Scan for the cell matching the given text and deliver its [x, y] coordinate at center. 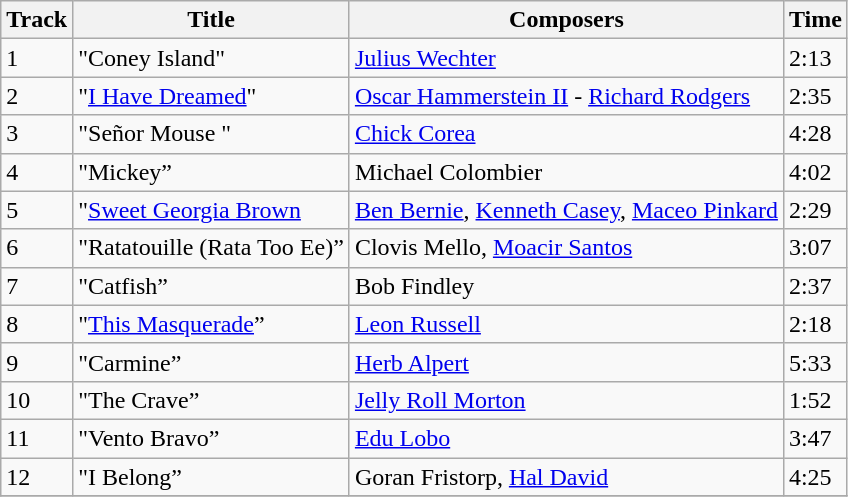
5:33 [815, 362]
2 [37, 96]
5 [37, 210]
Chick Corea [566, 134]
Time [815, 20]
Michael Colombier [566, 172]
7 [37, 286]
4:25 [815, 477]
8 [37, 324]
2:13 [815, 58]
Bob Findley [566, 286]
Leon Russell [566, 324]
4:02 [815, 172]
"Señor Mouse " [212, 134]
6 [37, 248]
"This Masquerade” [212, 324]
"Coney Island" [212, 58]
11 [37, 438]
4:28 [815, 134]
3:07 [815, 248]
"I Have Dreamed" [212, 96]
Clovis Mello, Moacir Santos [566, 248]
"Carmine” [212, 362]
"Catfish” [212, 286]
"Mickey” [212, 172]
"Sweet Georgia Brown [212, 210]
3 [37, 134]
Track [37, 20]
2:35 [815, 96]
Herb Alpert [566, 362]
12 [37, 477]
10 [37, 400]
"Vento Bravo” [212, 438]
Edu Lobo [566, 438]
4 [37, 172]
2:29 [815, 210]
Composers [566, 20]
1:52 [815, 400]
"The Crave” [212, 400]
2:18 [815, 324]
3:47 [815, 438]
Ben Bernie, Kenneth Casey, Maceo Pinkard [566, 210]
2:37 [815, 286]
Julius Wechter [566, 58]
Title [212, 20]
1 [37, 58]
"I Belong” [212, 477]
9 [37, 362]
"Ratatouille (Rata Too Ee)” [212, 248]
Goran Fristorp, Hal David [566, 477]
Jelly Roll Morton [566, 400]
Oscar Hammerstein II - Richard Rodgers [566, 96]
